Output the [x, y] coordinate of the center of the cell containing the given text.  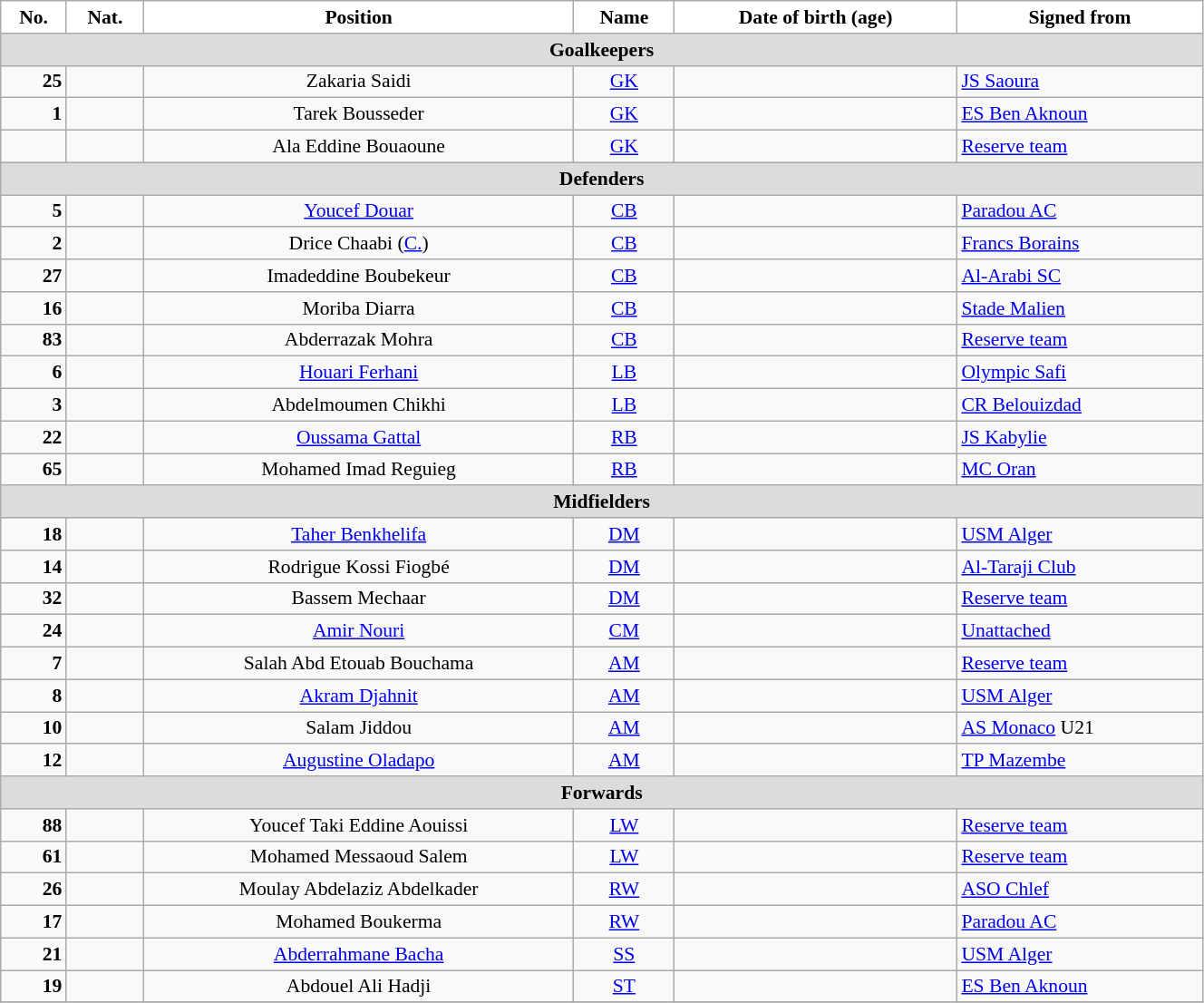
JS Kabylie [1079, 437]
Abderrahmane Bacha [358, 954]
8 [34, 696]
ASO Chlef [1079, 890]
Nat. [105, 17]
Akram Djahnit [358, 696]
SS [624, 954]
22 [34, 437]
3 [34, 405]
Bassem Mechaar [358, 599]
18 [34, 534]
24 [34, 631]
Mohamed Messaoud Salem [358, 857]
5 [34, 211]
88 [34, 825]
Zakaria Saidi [358, 82]
JS Saoura [1079, 82]
10 [34, 728]
No. [34, 17]
AS Monaco U21 [1079, 728]
61 [34, 857]
Moulay Abdelaziz Abdelkader [358, 890]
Olympic Safi [1079, 373]
Drice Chaabi (C.) [358, 244]
Position [358, 17]
Signed from [1079, 17]
Al-Arabi SC [1079, 276]
12 [34, 761]
Al-Taraji Club [1079, 567]
25 [34, 82]
Midfielders [602, 502]
Unattached [1079, 631]
Abdouel Ali Hadji [358, 987]
Augustine Oladapo [358, 761]
Youcef Douar [358, 211]
Houari Ferhani [358, 373]
Ala Eddine Bouaoune [358, 147]
Mohamed Boukerma [358, 922]
Tarek Bousseder [358, 114]
2 [34, 244]
ST [624, 987]
16 [34, 308]
65 [34, 470]
TP Mazembe [1079, 761]
Salam Jiddou [358, 728]
7 [34, 664]
Amir Nouri [358, 631]
Francs Borains [1079, 244]
Moriba Diarra [358, 308]
26 [34, 890]
Salah Abd Etouab Bouchama [358, 664]
Defenders [602, 179]
CM [624, 631]
32 [34, 599]
Date of birth (age) [816, 17]
Abderrazak Mohra [358, 340]
Stade Malien [1079, 308]
Forwards [602, 793]
Imadeddine Boubekeur [358, 276]
21 [34, 954]
6 [34, 373]
Oussama Gattal [358, 437]
17 [34, 922]
Name [624, 17]
Rodrigue Kossi Fiogbé [358, 567]
19 [34, 987]
27 [34, 276]
MC Oran [1079, 470]
Goalkeepers [602, 50]
Youcef Taki Eddine Aouissi [358, 825]
1 [34, 114]
Abdelmoumen Chikhi [358, 405]
Mohamed Imad Reguieg [358, 470]
Taher Benkhelifa [358, 534]
83 [34, 340]
14 [34, 567]
CR Belouizdad [1079, 405]
